Output the (X, Y) coordinate of the center of the cell containing the given text.  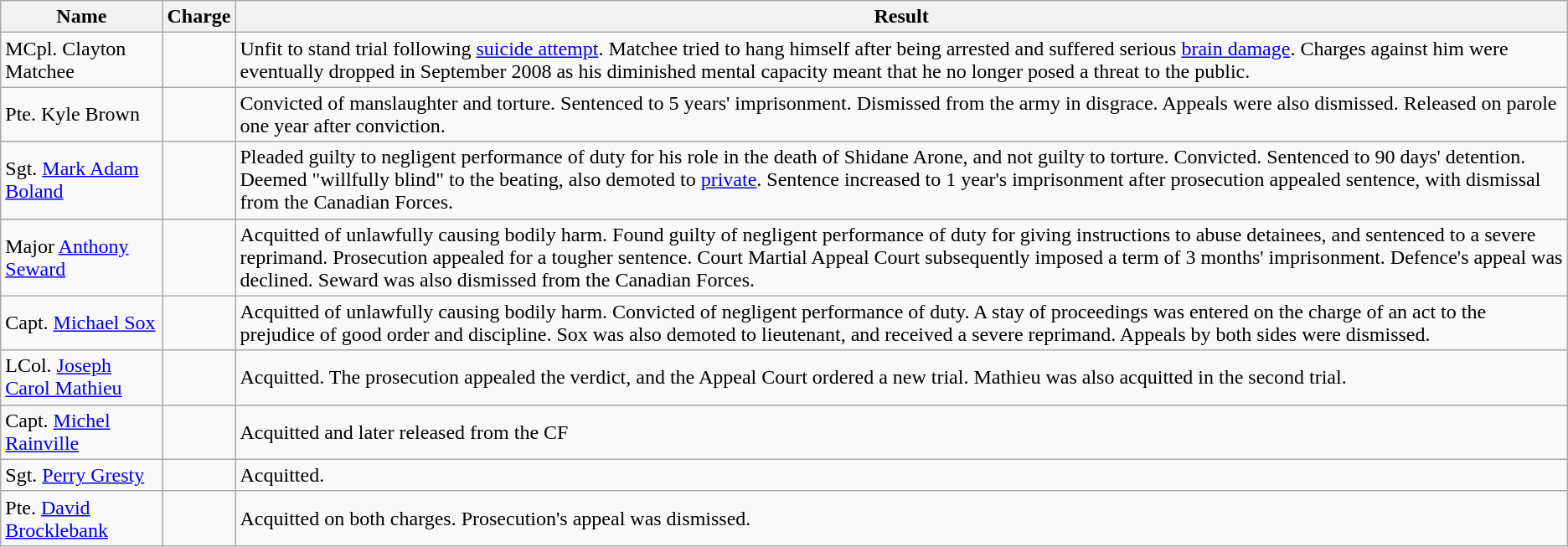
Capt. Michel Rainville (82, 432)
Sgt. Perry Gresty (82, 475)
Pte. Kyle Brown (82, 114)
Capt. Michael Sox (82, 323)
Charge (199, 17)
Acquitted. The prosecution appealed the verdict, and the Appeal Court ordered a new trial. Mathieu was also acquitted in the second trial. (901, 377)
Acquitted on both charges. Prosecution's appeal was dismissed. (901, 518)
Result (901, 17)
Pte. David Brocklebank (82, 518)
LCol. Joseph Carol Mathieu (82, 377)
Acquitted. (901, 475)
Name (82, 17)
MCpl. Clayton Matchee (82, 60)
Acquitted and later released from the CF (901, 432)
Sgt. Mark Adam Boland (82, 180)
Major Anthony Seward (82, 257)
